Return [X, Y] of the center of cell containing provided text 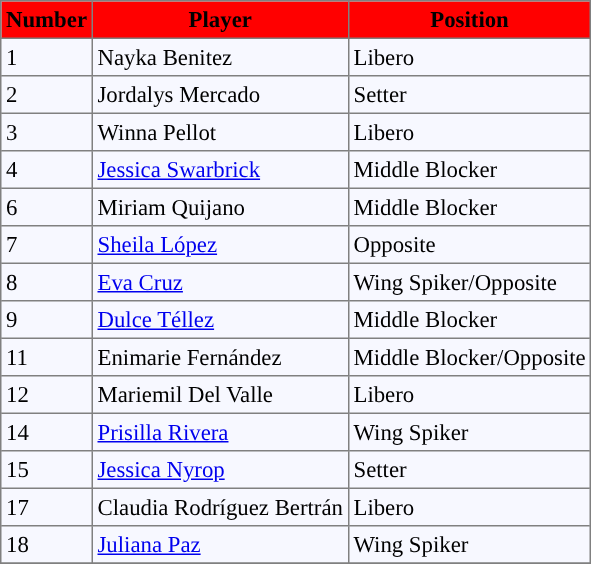
Position [470, 20]
Nayka Benitez [220, 57]
14 [47, 432]
Dulce Téllez [220, 320]
Enimarie Fernández [220, 357]
3 [47, 132]
Claudia Rodríguez Bertrán [220, 507]
Number [47, 20]
12 [47, 395]
Eva Cruz [220, 282]
Sheila López [220, 245]
Opposite [470, 245]
Jessica Nyrop [220, 470]
Middle Blocker/Opposite [470, 357]
6 [47, 207]
15 [47, 470]
Player [220, 20]
Winna Pellot [220, 132]
18 [47, 545]
2 [47, 95]
17 [47, 507]
Wing Spiker/Opposite [470, 282]
7 [47, 245]
Prisilla Rivera [220, 432]
4 [47, 170]
Miriam Quijano [220, 207]
9 [47, 320]
Jessica Swarbrick [220, 170]
Jordalys Mercado [220, 95]
1 [47, 57]
Juliana Paz [220, 545]
8 [47, 282]
Mariemil Del Valle [220, 395]
11 [47, 357]
